Provide the [X, Y] coordinate of the cell's center where the given text is located.  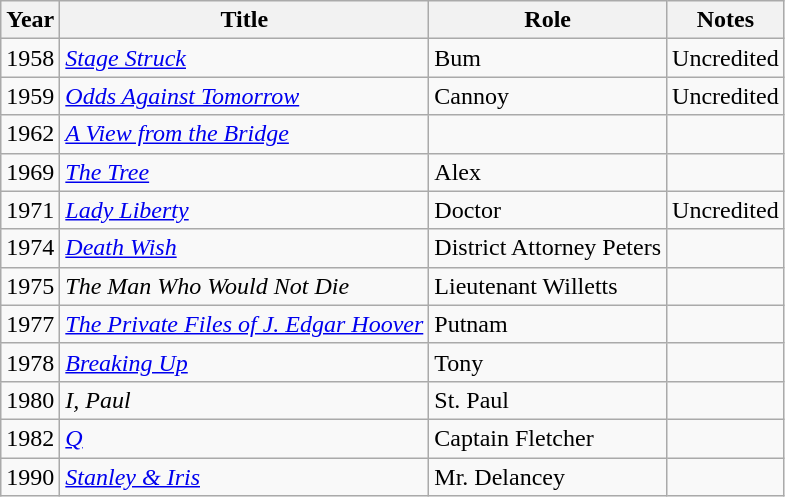
1974 [30, 248]
The Tree [244, 172]
St. Paul [548, 400]
Role [548, 20]
1977 [30, 324]
1962 [30, 134]
1969 [30, 172]
The Private Files of J. Edgar Hoover [244, 324]
Putnam [548, 324]
Odds Against Tomorrow [244, 96]
Breaking Up [244, 362]
1990 [30, 477]
1971 [30, 210]
Q [244, 438]
Notes [726, 20]
Lieutenant Willetts [548, 286]
1959 [30, 96]
Tony [548, 362]
1975 [30, 286]
Death Wish [244, 248]
Year [30, 20]
Alex [548, 172]
Doctor [548, 210]
Captain Fletcher [548, 438]
Stage Struck [244, 58]
I, Paul [244, 400]
District Attorney Peters [548, 248]
1982 [30, 438]
1958 [30, 58]
Mr. Delancey [548, 477]
Bum [548, 58]
The Man Who Would Not Die [244, 286]
1980 [30, 400]
Stanley & Iris [244, 477]
Title [244, 20]
A View from the Bridge [244, 134]
1978 [30, 362]
Lady Liberty [244, 210]
Cannoy [548, 96]
